Determine the [X, Y] coordinate at the center of the cell enclosing the given text.  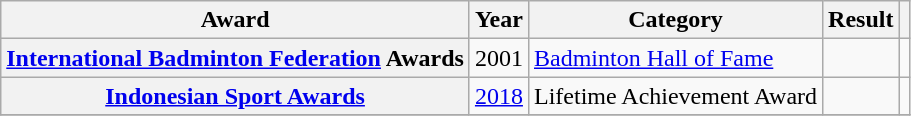
2018 [498, 96]
2001 [498, 58]
International Badminton Federation Awards [236, 58]
Indonesian Sport Awards [236, 96]
Lifetime Achievement Award [675, 96]
Year [498, 20]
Award [236, 20]
Result [861, 20]
Badminton Hall of Fame [675, 58]
Category [675, 20]
